Return (X, Y) of the center of cell containing provided text 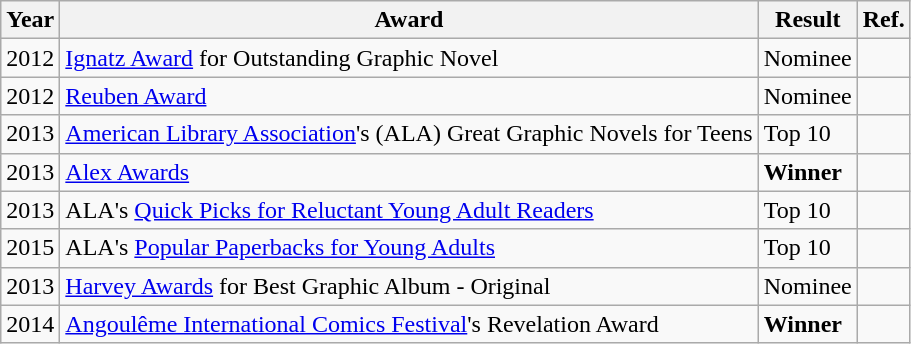
Ref. (884, 20)
Award (409, 20)
2014 (30, 324)
Alex Awards (409, 172)
ALA's Quick Picks for Reluctant Young Adult Readers (409, 210)
Harvey Awards for Best Graphic Album - Original (409, 286)
Ignatz Award for Outstanding Graphic Novel (409, 58)
Year (30, 20)
Reuben Award (409, 96)
ALA's Popular Paperbacks for Young Adults (409, 248)
Result (808, 20)
2015 (30, 248)
Angoulême International Comics Festival's Revelation Award (409, 324)
American Library Association's (ALA) Great Graphic Novels for Teens (409, 134)
